Identify which cell holds the provided text, then report its (X, Y) central coordinate. 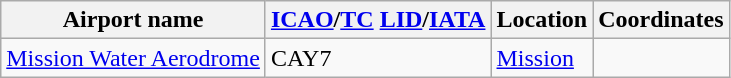
ICAO/TC LID/IATA (378, 20)
Mission Water Aerodrome (134, 58)
Airport name (134, 20)
CAY7 (378, 58)
Mission (542, 58)
Location (542, 20)
Coordinates (661, 20)
